Return the (X, Y) coordinate for the center point of the cell that contains the specified text.  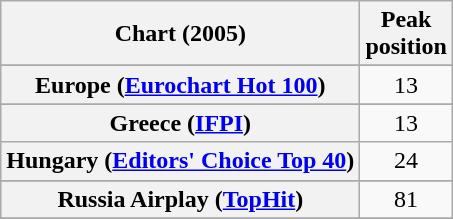
Europe (Eurochart Hot 100) (180, 85)
24 (406, 161)
Hungary (Editors' Choice Top 40) (180, 161)
Greece (IFPI) (180, 123)
Chart (2005) (180, 34)
Peakposition (406, 34)
Russia Airplay (TopHit) (180, 199)
81 (406, 199)
